Scan for the cell matching the given text and deliver its (x, y) coordinate at center. 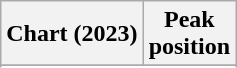
Chart (2023) (72, 34)
Peakposition (189, 34)
